Locate the cell with the specified text and output its [x, y] center coordinate. 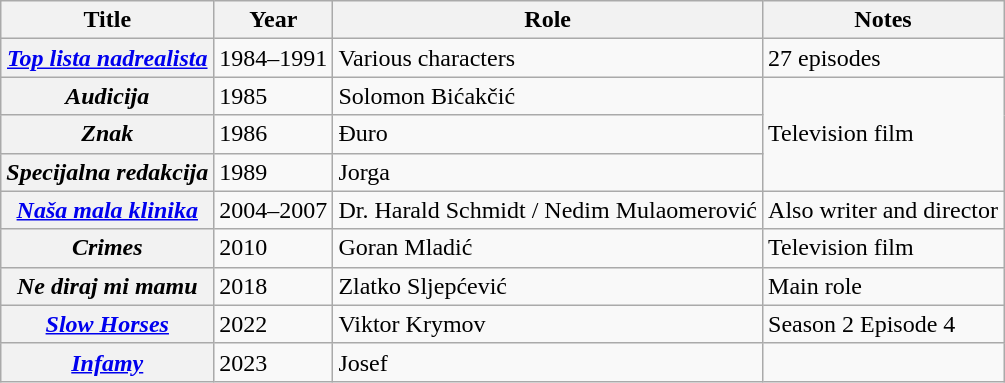
Solomon Bićakčić [548, 96]
Znak [108, 134]
Naša mala klinika [108, 210]
Đuro [548, 134]
Jorga [548, 172]
2010 [274, 248]
2004–2007 [274, 210]
Zlatko Sljepćević [548, 286]
2022 [274, 324]
Slow Horses [108, 324]
Title [108, 20]
1985 [274, 96]
Audicija [108, 96]
2023 [274, 362]
1989 [274, 172]
Top lista nadrealista [108, 58]
Viktor Krymov [548, 324]
Josef [548, 362]
Season 2 Episode 4 [884, 324]
Crimes [108, 248]
Various characters [548, 58]
Notes [884, 20]
27 episodes [884, 58]
Year [274, 20]
2018 [274, 286]
1984–1991 [274, 58]
Role [548, 20]
Ne diraj mi mamu [108, 286]
Goran Mladić [548, 248]
Dr. Harald Schmidt / Nedim Mulaomerović [548, 210]
Specijalna redakcija [108, 172]
Also writer and director [884, 210]
1986 [274, 134]
Main role [884, 286]
Infamy [108, 362]
